Extract the (X, Y) coordinate from the center of the cell holding the provided text.  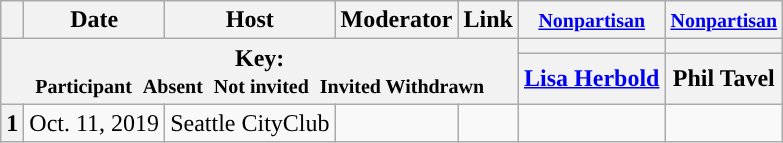
Host (250, 20)
Seattle CityClub (250, 123)
Date (94, 20)
Key: Participant Absent Not invited Invited Withdrawn (260, 72)
Lisa Herbold (592, 78)
Moderator (396, 20)
Oct. 11, 2019 (94, 123)
Link (488, 20)
1 (12, 123)
Phil Tavel (724, 78)
